Capture the cell that displays the provided text and extract its [x, y] central coordinate. 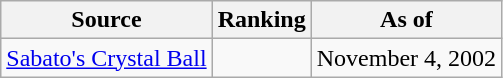
Sabato's Crystal Ball [106, 58]
Source [106, 20]
Ranking [262, 20]
As of [406, 20]
November 4, 2002 [406, 58]
